Locate the cell with the specified text and output its (X, Y) center coordinate. 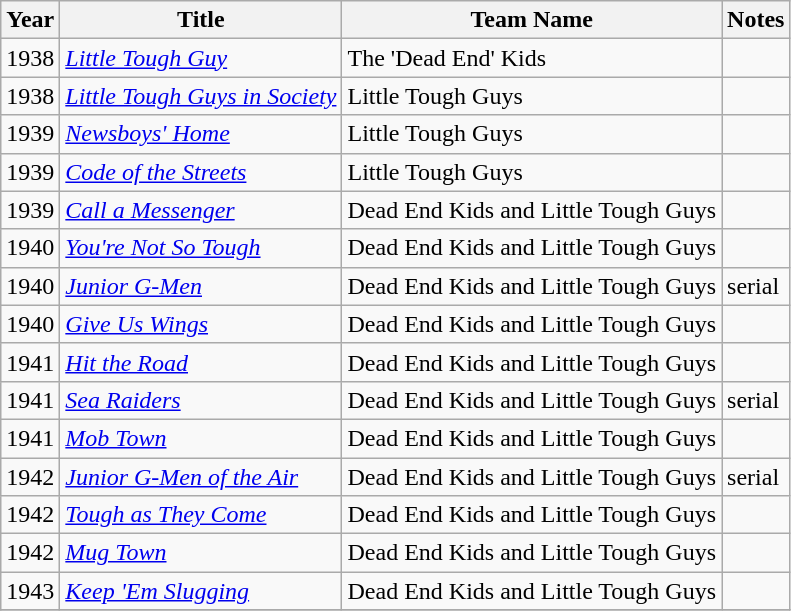
Title (201, 20)
Call a Messenger (201, 210)
Give Us Wings (201, 324)
Sea Raiders (201, 400)
Team Name (532, 20)
Hit the Road (201, 362)
Notes (756, 20)
1943 (30, 591)
Newsboys' Home (201, 134)
Junior G-Men (201, 286)
Junior G-Men of the Air (201, 477)
Keep 'Em Slugging (201, 591)
The 'Dead End' Kids (532, 58)
Mob Town (201, 438)
Code of the Streets (201, 172)
Tough as They Come (201, 515)
You're Not So Tough (201, 248)
Little Tough Guy (201, 58)
Year (30, 20)
Little Tough Guys in Society (201, 96)
Mug Town (201, 553)
